Extract the [x, y] coordinate from the center of the cell holding the provided text.  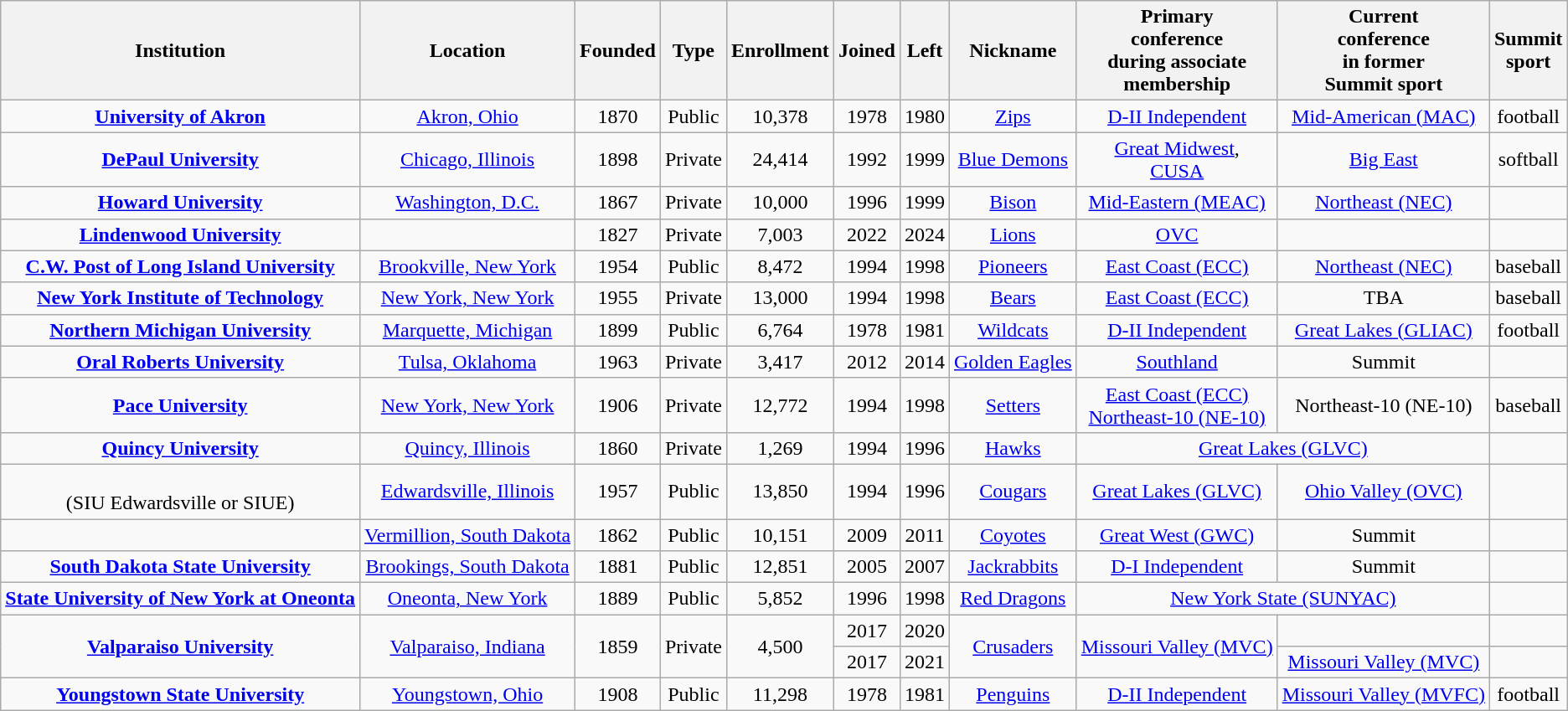
2014 [925, 362]
Cougars [1014, 491]
Location [467, 50]
softball [1528, 159]
1992 [866, 159]
2024 [925, 234]
New York State (SUNYAC) [1283, 599]
Vermillion, South Dakota [467, 535]
(SIU Edwardsville or SIUE) [181, 491]
1908 [618, 694]
1899 [618, 330]
8,472 [780, 266]
Bears [1014, 298]
1906 [618, 405]
Crusaders [1014, 647]
2021 [925, 662]
Golden Eagles [1014, 362]
2007 [925, 567]
1859 [618, 647]
7,003 [780, 234]
Great Lakes (GLIAC) [1384, 330]
11,298 [780, 694]
Valparaiso University [181, 647]
Founded [618, 50]
Youngstown, Ohio [467, 694]
Southland [1177, 362]
10,000 [780, 203]
Youngstown State University [181, 694]
Primaryconferenceduring associatemembership [1177, 50]
Washington, D.C. [467, 203]
Mid-American (MAC) [1384, 116]
1954 [618, 266]
Brookville, New York [467, 266]
1867 [618, 203]
Mid-Eastern (MEAC) [1177, 203]
Tulsa, Oklahoma [467, 362]
Bison [1014, 203]
Great Midwest,CUSA [1177, 159]
Setters [1014, 405]
6,764 [780, 330]
Quincy, Illinois [467, 448]
Missouri Valley (MVFC) [1384, 694]
University of Akron [181, 116]
2009 [866, 535]
Great West (GWC) [1177, 535]
Nickname [1014, 50]
Institution [181, 50]
10,378 [780, 116]
New York Institute of Technology [181, 298]
Penguins [1014, 694]
1963 [618, 362]
1881 [618, 567]
Blue Demons [1014, 159]
1870 [618, 116]
24,414 [780, 159]
1827 [618, 234]
Enrollment [780, 50]
TBA [1384, 298]
Big East [1384, 159]
Marquette, Michigan [467, 330]
DePaul University [181, 159]
1860 [618, 448]
C.W. Post of Long Island University [181, 266]
Left [925, 50]
East Coast (ECC)Northeast-10 (NE-10) [1177, 405]
12,772 [780, 405]
Quincy University [181, 448]
Howard University [181, 203]
Hawks [1014, 448]
Lindenwood University [181, 234]
13,850 [780, 491]
State University of New York at Oneonta [181, 599]
OVC [1177, 234]
Pioneers [1014, 266]
Wildcats [1014, 330]
2012 [866, 362]
Jackrabbits [1014, 567]
12,851 [780, 567]
Chicago, Illinois [467, 159]
Akron, Ohio [467, 116]
1898 [618, 159]
1,269 [780, 448]
Joined [866, 50]
1957 [618, 491]
2020 [925, 631]
1980 [925, 116]
D-I Independent [1177, 567]
2011 [925, 535]
Northeast-10 (NE-10) [1384, 405]
3,417 [780, 362]
5,852 [780, 599]
Lions [1014, 234]
4,500 [780, 647]
South Dakota State University [181, 567]
2022 [866, 234]
Summitsport [1528, 50]
Valparaiso, Indiana [467, 647]
Zips [1014, 116]
Type [694, 50]
13,000 [780, 298]
1955 [618, 298]
Northern Michigan University [181, 330]
Brookings, South Dakota [467, 567]
1862 [618, 535]
2005 [866, 567]
Oneonta, New York [467, 599]
Coyotes [1014, 535]
Currentconferencein formerSummit sport [1384, 50]
Oral Roberts University [181, 362]
Red Dragons [1014, 599]
Ohio Valley (OVC) [1384, 491]
Edwardsville, Illinois [467, 491]
Pace University [181, 405]
1889 [618, 599]
10,151 [780, 535]
